From the cell containing the given text, extract its center point as [x, y] coordinate. 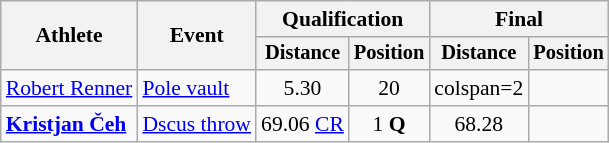
Event [196, 36]
Pole vault [196, 88]
20 [389, 88]
colspan=2 [478, 88]
68.28 [478, 124]
Final [518, 19]
5.30 [302, 88]
Athlete [70, 36]
Qualification [342, 19]
69.06 CR [302, 124]
Dscus throw [196, 124]
1 Q [389, 124]
Robert Renner [70, 88]
Kristjan Čeh [70, 124]
